Provide the [X, Y] coordinate of the cell's center where the given text is located.  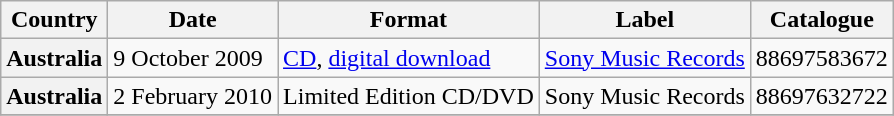
Format [409, 20]
88697583672 [822, 58]
Label [644, 20]
88697632722 [822, 96]
Date [193, 20]
Limited Edition CD/DVD [409, 96]
CD, digital download [409, 58]
Country [54, 20]
9 October 2009 [193, 58]
2 February 2010 [193, 96]
Catalogue [822, 20]
